Find where the given text appears and provide that cell's center as (X, Y) coordinate. 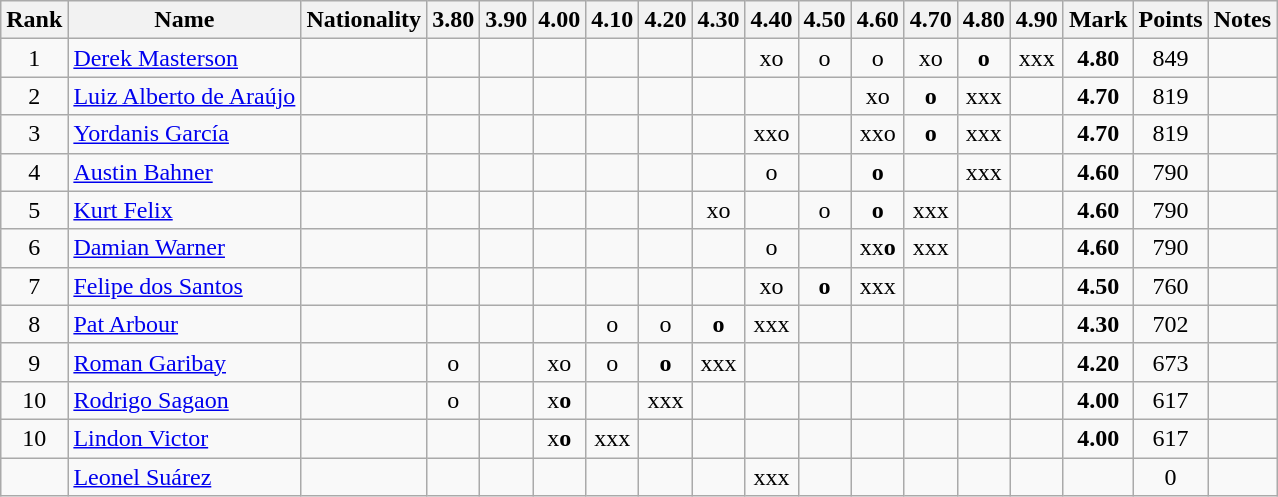
Felipe dos Santos (184, 286)
Yordanis García (184, 134)
Notes (1242, 20)
5 (34, 210)
Points (1170, 20)
849 (1170, 58)
4.10 (612, 20)
3 (34, 134)
Leonel Suárez (184, 477)
4.90 (1036, 20)
760 (1170, 286)
9 (34, 362)
Austin Bahner (184, 172)
Derek Masterson (184, 58)
8 (34, 324)
7 (34, 286)
Name (184, 20)
Nationality (364, 20)
Luiz Alberto de Araújo (184, 96)
2 (34, 96)
Roman Garibay (184, 362)
702 (1170, 324)
Mark (1098, 20)
4 (34, 172)
4.40 (772, 20)
0 (1170, 477)
Pat Arbour (184, 324)
673 (1170, 362)
Rank (34, 20)
Kurt Felix (184, 210)
Damian Warner (184, 248)
Lindon Victor (184, 438)
3.80 (454, 20)
Rodrigo Sagaon (184, 400)
1 (34, 58)
3.90 (506, 20)
6 (34, 248)
